Scan for the cell matching the given text and deliver its (x, y) coordinate at center. 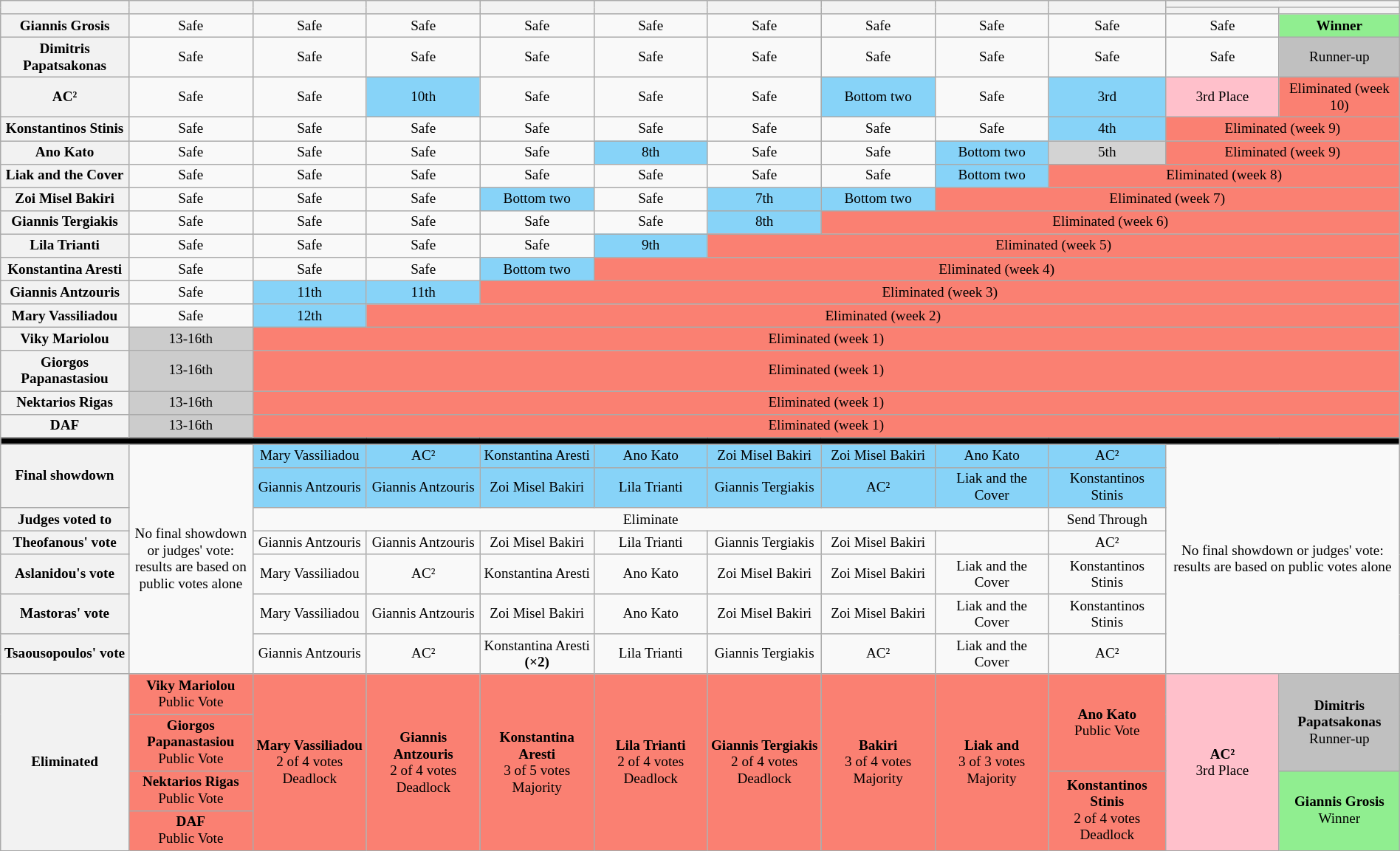
Eliminated (week 2) (883, 316)
Nektarios Rigas (65, 402)
Eliminated (week 4) (997, 269)
Eliminated (65, 762)
Nektarios Rigas Public Vote (191, 790)
Giorgos Papanastasiou (65, 371)
Mary Vassiliadou 2 of 4 votes Deadlock (309, 762)
Konstantina Aresti 3 of 5 votes Majority (537, 762)
7th (764, 199)
DAF Public Vote (191, 830)
Eliminated (week 8) (1224, 176)
3rd Place (1222, 97)
Giannis GrosisWinner (1339, 810)
12th (309, 316)
Liak and 3 of 3 votes Majority (992, 762)
Giorgos Papanastasiou Public Vote (191, 743)
Giannis Grosis (65, 26)
Theofanous' vote (65, 542)
Eliminated (week 5) (1053, 246)
AC²3rd Place (1222, 762)
Eliminated (week 7) (1167, 199)
Konstantinos Stinis 2 of 4 votes Deadlock (1107, 810)
Tsaousopoulos' vote (65, 654)
Aslanidou's vote (65, 574)
Final showdown (65, 476)
Mastoras' vote (65, 614)
4th (1107, 129)
Viky Mariolou (65, 340)
3rd (1107, 97)
Ano Kato Public Vote (1107, 722)
Eliminated (week 10) (1339, 97)
Giannis Tergiakis 2 of 4 votes Deadlock (764, 762)
Send Through (1107, 520)
Eliminated (week 6) (1111, 222)
Eliminated (week 3) (939, 292)
Bakiri 3 of 4 votes Majority (878, 762)
5th (1107, 152)
DAF (65, 426)
10th (423, 97)
Runner-up (1339, 57)
Eliminate (651, 520)
Lila Trianti 2 of 4 votes Deadlock (651, 762)
Dimitris Papatsakonas (65, 57)
Judges voted to (65, 520)
Giannis Antzouris 2 of 4 votes Deadlock (423, 762)
Winner (1339, 26)
9th (651, 246)
Dimitris PapatsakonasRunner-up (1339, 722)
Konstantina Aresti (×2) (537, 654)
Viky MariolouPublic Vote (191, 694)
